Provide the (X, Y) coordinate of the cell's center where the given text is located.  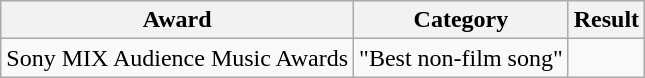
Category (462, 20)
Result (606, 20)
Sony MIX Audience Music Awards (178, 58)
Award (178, 20)
"Best non-film song" (462, 58)
